Pinpoint the cell where the given text exists, returning its (x, y) midpoint coordinate. 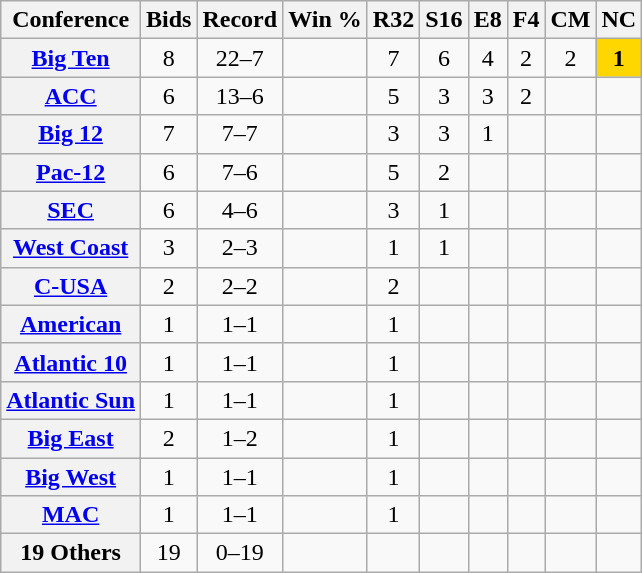
8 (169, 58)
NC (619, 20)
Big West (71, 477)
Big East (71, 438)
22–7 (240, 58)
Conference (71, 20)
4 (488, 58)
13–6 (240, 96)
1–2 (240, 438)
S16 (444, 20)
0–19 (240, 553)
American (71, 324)
R32 (393, 20)
7–6 (240, 172)
2–3 (240, 248)
4–6 (240, 210)
CM (570, 20)
2–2 (240, 286)
Bids (169, 20)
Win % (326, 20)
Big 12 (71, 134)
Pac-12 (71, 172)
SEC (71, 210)
MAC (71, 515)
Atlantic Sun (71, 400)
19 Others (71, 553)
West Coast (71, 248)
F4 (526, 20)
E8 (488, 20)
C-USA (71, 286)
Record (240, 20)
Big Ten (71, 58)
ACC (71, 96)
Atlantic 10 (71, 362)
19 (169, 553)
7–7 (240, 134)
